Determine the [x, y] coordinate at the center of the cell enclosing the given text.  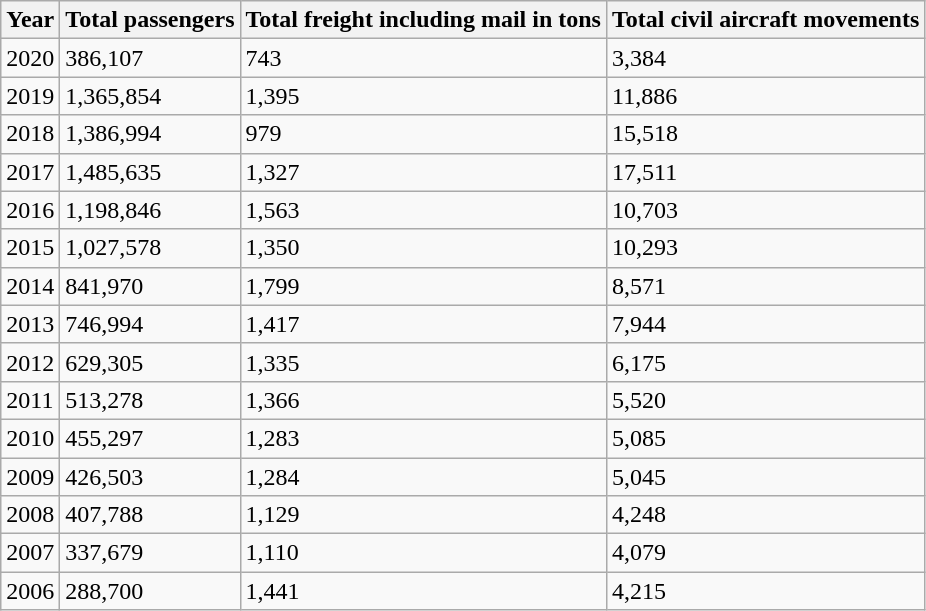
1,417 [423, 324]
1,395 [423, 96]
841,970 [150, 286]
386,107 [150, 58]
Year [30, 20]
Total passengers [150, 20]
2006 [30, 591]
1,335 [423, 362]
4,215 [765, 591]
1,350 [423, 248]
2009 [30, 477]
979 [423, 134]
1,110 [423, 553]
407,788 [150, 515]
15,518 [765, 134]
1,441 [423, 591]
Total freight including mail in tons [423, 20]
2016 [30, 210]
10,293 [765, 248]
8,571 [765, 286]
4,248 [765, 515]
11,886 [765, 96]
1,327 [423, 172]
337,679 [150, 553]
746,994 [150, 324]
1,563 [423, 210]
5,520 [765, 400]
513,278 [150, 400]
1,799 [423, 286]
1,283 [423, 438]
5,085 [765, 438]
6,175 [765, 362]
2013 [30, 324]
10,703 [765, 210]
743 [423, 58]
1,365,854 [150, 96]
1,284 [423, 477]
1,366 [423, 400]
17,511 [765, 172]
2017 [30, 172]
426,503 [150, 477]
2007 [30, 553]
1,198,846 [150, 210]
7,944 [765, 324]
Total civil aircraft movements [765, 20]
2011 [30, 400]
2020 [30, 58]
2015 [30, 248]
2012 [30, 362]
2010 [30, 438]
455,297 [150, 438]
1,485,635 [150, 172]
629,305 [150, 362]
288,700 [150, 591]
4,079 [765, 553]
1,386,994 [150, 134]
1,129 [423, 515]
2014 [30, 286]
1,027,578 [150, 248]
5,045 [765, 477]
2018 [30, 134]
3,384 [765, 58]
2019 [30, 96]
2008 [30, 515]
